Return the (X, Y) coordinate for the center point of the cell that contains the specified text.  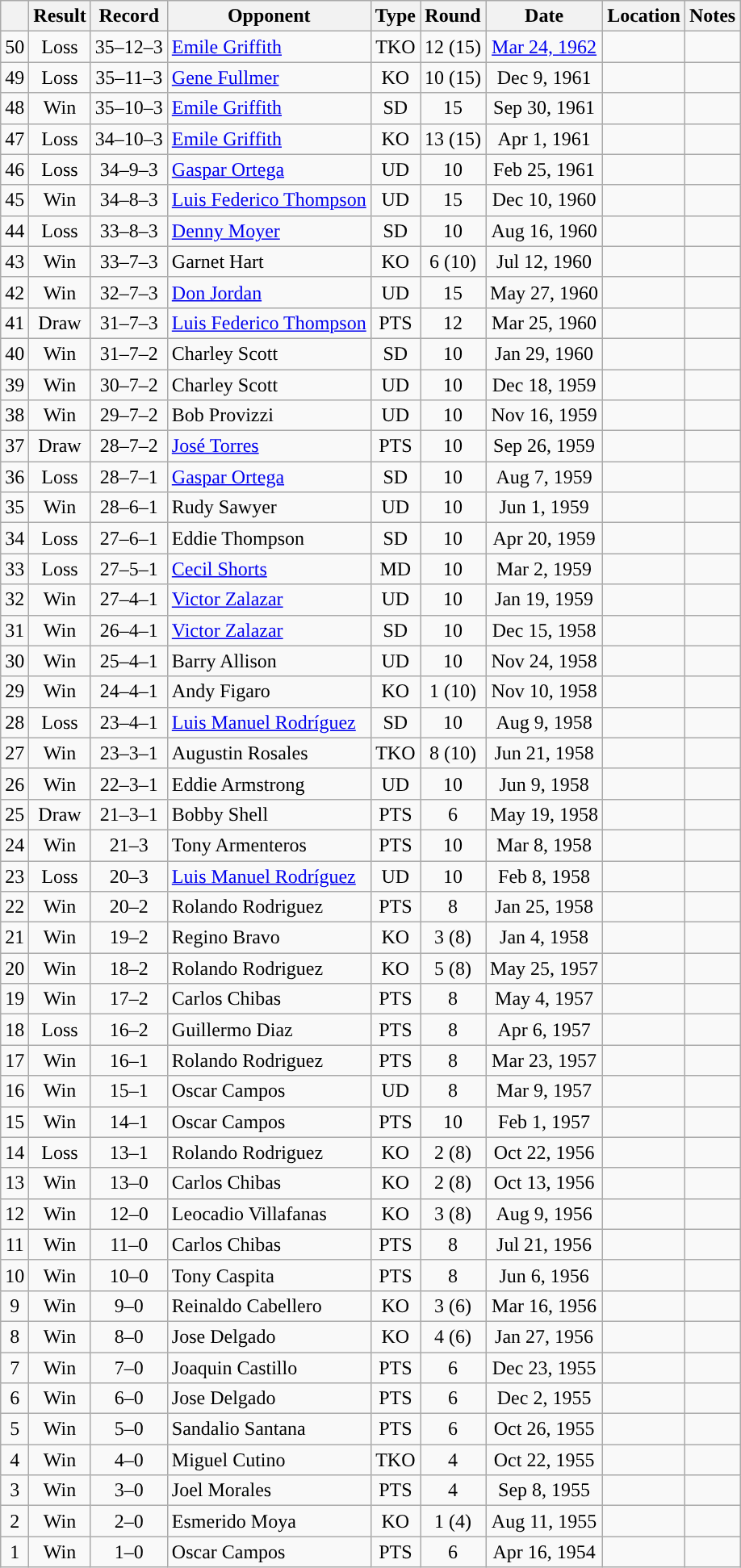
Sep 8, 1955 (544, 1491)
29–7–2 (129, 416)
Jul 21, 1956 (544, 1244)
36 (15, 477)
Cecil Shorts (269, 569)
35 (15, 508)
13–1 (129, 1152)
25–4–1 (129, 661)
Nov 24, 1958 (544, 661)
1 (15, 1552)
Joaquin Castillo (269, 1368)
20–3 (129, 876)
20–2 (129, 907)
Mar 8, 1958 (544, 845)
22–3–1 (129, 784)
Record (129, 16)
32–7–3 (129, 292)
Guillermo Diaz (269, 1030)
Aug 11, 1955 (544, 1521)
2 (15, 1521)
Apr 16, 1954 (544, 1552)
Mar 24, 1962 (544, 47)
43 (15, 261)
33–7–3 (129, 261)
16–1 (129, 1060)
23–4–1 (129, 722)
9 (15, 1306)
5 (15, 1429)
24 (15, 845)
Augustin Rosales (269, 753)
May 4, 1957 (544, 999)
7–0 (129, 1368)
Mar 25, 1960 (544, 323)
17–2 (129, 999)
20 (15, 968)
21–3 (129, 845)
23–3–1 (129, 753)
1–0 (129, 1552)
Jan 25, 1958 (544, 907)
16 (15, 1091)
Jun 1, 1959 (544, 508)
Garnet Hart (269, 261)
Jun 9, 1958 (544, 784)
5–0 (129, 1429)
Mar 2, 1959 (544, 569)
10 (15) (452, 77)
33–8–3 (129, 231)
2–0 (129, 1521)
Aug 7, 1959 (544, 477)
42 (15, 292)
Aug 9, 1958 (544, 722)
4 (6) (452, 1336)
28–6–1 (129, 508)
1 (4) (452, 1521)
Bobby Shell (269, 814)
34–10–3 (129, 139)
50 (15, 47)
8 (10) (452, 753)
12–0 (129, 1214)
Oct 26, 1955 (544, 1429)
40 (15, 353)
Dec 10, 1960 (544, 200)
21–3–1 (129, 814)
26–4–1 (129, 630)
31 (15, 630)
35–12–3 (129, 47)
Barry Allison (269, 661)
Sandalio Santana (269, 1429)
Type (396, 16)
45 (15, 200)
Rudy Sawyer (269, 508)
17 (15, 1060)
19–2 (129, 938)
7 (15, 1368)
14 (15, 1152)
18–2 (129, 968)
May 19, 1958 (544, 814)
28 (15, 722)
Nov 10, 1958 (544, 692)
30–7–2 (129, 385)
9–0 (129, 1306)
3–0 (129, 1491)
José Torres (269, 446)
41 (15, 323)
Location (644, 16)
May 25, 1957 (544, 968)
6–0 (129, 1399)
Round (452, 16)
Apr 1, 1961 (544, 139)
22 (15, 907)
3 (6) (452, 1306)
3 (15, 1491)
49 (15, 77)
Gene Fullmer (269, 77)
39 (15, 385)
Result (60, 16)
44 (15, 231)
Nov 16, 1959 (544, 416)
6 (10) (452, 261)
33 (15, 569)
Oct 22, 1956 (544, 1152)
29 (15, 692)
34–8–3 (129, 200)
15–1 (129, 1091)
Dec 2, 1955 (544, 1399)
Eddie Thompson (269, 538)
19 (15, 999)
31–7–3 (129, 323)
Jan 29, 1960 (544, 353)
11–0 (129, 1244)
34 (15, 538)
Regino Bravo (269, 938)
12 (15) (452, 47)
Bob Provizzi (269, 416)
Tony Armenteros (269, 845)
28–7–1 (129, 477)
21 (15, 938)
Jul 12, 1960 (544, 261)
18 (15, 1030)
32 (15, 600)
35–11–3 (129, 77)
Apr 6, 1957 (544, 1030)
35–10–3 (129, 108)
Tony Caspita (269, 1275)
13–0 (129, 1183)
May 27, 1960 (544, 292)
5 (8) (452, 968)
Reinaldo Cabellero (269, 1306)
26 (15, 784)
Dec 9, 1961 (544, 77)
Jan 4, 1958 (544, 938)
Oct 13, 1956 (544, 1183)
Mar 9, 1957 (544, 1091)
14–1 (129, 1122)
MD (396, 569)
37 (15, 446)
28–7–2 (129, 446)
Andy Figaro (269, 692)
24–4–1 (129, 692)
31–7–2 (129, 353)
Feb 1, 1957 (544, 1122)
Feb 8, 1958 (544, 876)
Dec 23, 1955 (544, 1368)
Apr 20, 1959 (544, 538)
13 (15) (452, 139)
38 (15, 416)
11 (15, 1244)
23 (15, 876)
10–0 (129, 1275)
Jun 21, 1958 (544, 753)
27–4–1 (129, 600)
Joel Morales (269, 1491)
Jan 19, 1959 (544, 600)
27 (15, 753)
Opponent (269, 16)
Eddie Armstrong (269, 784)
13 (15, 1183)
Jan 27, 1956 (544, 1336)
Aug 16, 1960 (544, 231)
27–6–1 (129, 538)
Dec 18, 1959 (544, 385)
Esmerido Moya (269, 1521)
47 (15, 139)
25 (15, 814)
Mar 23, 1957 (544, 1060)
4–0 (129, 1460)
Jun 6, 1956 (544, 1275)
Oct 22, 1955 (544, 1460)
30 (15, 661)
Leocadio Villafanas (269, 1214)
Sep 30, 1961 (544, 108)
Mar 16, 1956 (544, 1306)
16–2 (129, 1030)
34–9–3 (129, 169)
8–0 (129, 1336)
48 (15, 108)
Aug 9, 1956 (544, 1214)
1 (10) (452, 692)
Notes (712, 16)
Feb 25, 1961 (544, 169)
Denny Moyer (269, 231)
46 (15, 169)
Sep 26, 1959 (544, 446)
Date (544, 16)
Miguel Cutino (269, 1460)
Don Jordan (269, 292)
27–5–1 (129, 569)
Dec 15, 1958 (544, 630)
